Extract the (x, y) coordinate from the center of the cell holding the provided text.  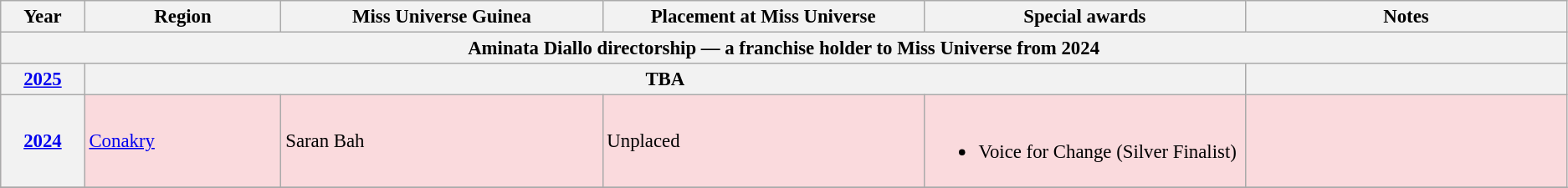
2025 (43, 79)
Region (182, 17)
Notes (1406, 17)
Aminata Diallo directorship — a franchise holder to Miss Universe from 2024 (784, 48)
Unplaced (763, 141)
Special awards (1084, 17)
TBA (664, 79)
2024 (43, 141)
Miss Universe Guinea (442, 17)
Conakry (182, 141)
Year (43, 17)
Saran Bah (442, 141)
Placement at Miss Universe (763, 17)
Voice for Change (Silver Finalist) (1084, 141)
